Extract the (X, Y) coordinate from the center of the cell holding the provided text.  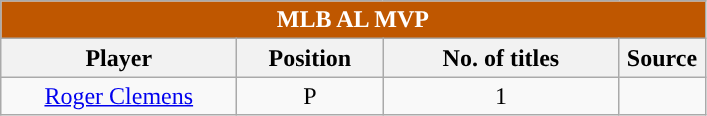
No. of titles (501, 58)
1 (501, 96)
Player (119, 58)
Source (662, 58)
Position (310, 58)
P (310, 96)
MLB AL MVP (353, 20)
Roger Clemens (119, 96)
